Locate the cell with the specified text and output its (x, y) center coordinate. 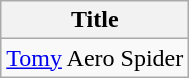
Title (95, 20)
Tomy Aero Spider (95, 58)
